Pinpoint the cell where the given text exists, returning its (X, Y) midpoint coordinate. 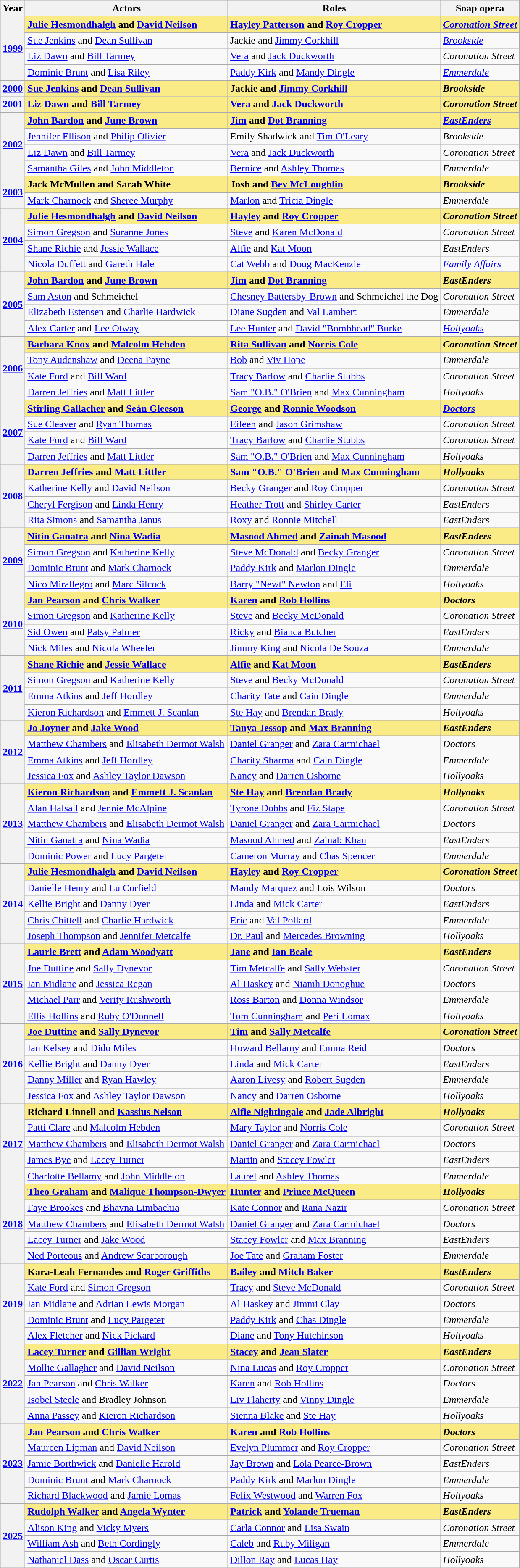
2019 (13, 1304)
Theo Graham and Malique Thompson-Dwyer (127, 1192)
Tracy and Steve McDonald (334, 1288)
Stacey Fowler and Max Branning (334, 1240)
Dominic Brunt and Lucy Pargeter (127, 1320)
Felix Westwood and Warren Fox (334, 1496)
Stirling Gallacher and Seán Gleeson (127, 408)
Michael Parr and Verity Rushworth (127, 1000)
Nick Miles and Nicola Wheeler (127, 648)
Nathaniel Dass and Oscar Curtis (127, 1560)
Bailey and Mitch Baker (334, 1272)
Year (13, 8)
Cat Webb and Doug MacKenzie (334, 264)
Elizabeth Estensen and Charlie Hardwick (127, 312)
Maureen Lipman and David Neilson (127, 1447)
Kate Ford and Simon Gregson (127, 1288)
Masood Ahmed and Zainab Khan (334, 840)
Danielle Henry and Lu Corfield (127, 888)
Stacey and Jean Slater (334, 1352)
Laurie Brett and Adam Woodyatt (127, 952)
Ian Midlane and Jessica Regan (127, 984)
Charlotte Bellamy and John Middleton (127, 1176)
Barbara Knox and Malcolm Hebden (127, 344)
Samantha Giles and John Middleton (127, 168)
2004 (13, 240)
Ross Barton and Donna Windsor (334, 1000)
Caleb and Ruby Miligan (334, 1544)
Richard Linnell and Kassius Nelson (127, 1112)
Joseph Thompson and Jennifer Metcalfe (127, 936)
Richard Blackwood and Jamie Lomas (127, 1496)
Eric and Val Pollard (334, 920)
Faye Brookes and Bhavna Limbachia (127, 1208)
Dominic Brunt and Lisa Riley (127, 72)
2014 (13, 904)
2018 (13, 1223)
2005 (13, 304)
Ian Kelsey and Dido Miles (127, 1048)
Cameron Murray and Chas Spencer (334, 856)
George and Ronnie Woodson (334, 408)
Alex Fletcher and Nick Pickard (127, 1336)
2009 (13, 560)
Soap opera (480, 8)
Alex Carter and Lee Otway (127, 328)
Al Haskey and Niamh Donoghue (334, 984)
Jo Joyner and Jake Wood (127, 728)
Al Haskey and Jimmi Clay (334, 1304)
Lacey Turner and Jake Wood (127, 1240)
Masood Ahmed and Zainab Masood (334, 536)
Nicola Duffett and Gareth Hale (127, 264)
2015 (13, 984)
Katherine Kelly and David Neilson (127, 488)
Mandy Marquez and Lois Wilson (334, 888)
Nico Mirallegro and Marc Silcock (127, 584)
2023 (13, 1463)
Chesney Battersby-Brown and Schmeichel the Dog (334, 296)
Bernice and Ashley Thomas (334, 168)
Jimmy King and Nicola De Souza (334, 648)
Eileen and Jason Grimshaw (334, 424)
Dillon Ray and Lucas Hay (334, 1560)
Mark Charnock and Sheree Murphy (127, 200)
Paddy Kirk and Chas Dingle (334, 1320)
Hayley Patterson and Roy Cropper (334, 24)
Isobel Steele and Bradley Johnson (127, 1400)
Lacey Turner and Gillian Wright (127, 1352)
Alan Halsall and Jennie McAlpine (127, 808)
Aaron Livesy and Robert Sugden (334, 1080)
2008 (13, 496)
Sam Aston and Schmeichel (127, 296)
Anna Passey and Kieron Richardson (127, 1415)
Bob and Viv Hope (334, 360)
Laurel and Ashley Thomas (334, 1176)
Tony Audenshaw and Deena Payne (127, 360)
William Ash and Beth Cordingly (127, 1544)
Carla Connor and Lisa Swain (334, 1528)
James Bye and Lacey Turner (127, 1160)
Alfie Nightingale and Jade Albright (334, 1112)
2017 (13, 1144)
2013 (13, 824)
Tyrone Dobbs and Fiz Stape (334, 808)
Family Affairs (480, 264)
Martin and Stacey Fowler (334, 1160)
Sue Cleaver and Ryan Thomas (127, 424)
2003 (13, 192)
Alison King and Vicky Myers (127, 1528)
Heather Trott and Shirley Carter (334, 504)
Roxy and Ronnie Mitchell (334, 520)
Diane Sugden and Val Lambert (334, 312)
Simon Gregson and Suranne Jones (127, 232)
Howard Bellamy and Emma Reid (334, 1048)
Jane and Ian Beale (334, 952)
Jamie Borthwick and Danielle Harold (127, 1463)
Ellis Hollins and Ruby O'Donnell (127, 1016)
2001 (13, 104)
Ian Midlane and Adrian Lewis Morgan (127, 1304)
Roles (334, 8)
Danny Miller and Ryan Hawley (127, 1080)
Sienna Blake and Ste Hay (334, 1415)
Becky Granger and Roy Cropper (334, 488)
Charity Sharma and Cain Dingle (334, 760)
Sid Owen and Patsy Palmer (127, 632)
Mollie Gallagher and David Neilson (127, 1368)
Nina Lucas and Roy Cropper (334, 1368)
Josh and Bev McLoughlin (334, 184)
Kate Connor and Rana Nazir (334, 1208)
2022 (13, 1384)
Steve McDonald and Becky Granger (334, 552)
Kara-Leah Fernandes and Roger Griffiths (127, 1272)
Paddy Kirk and Mandy Dingle (334, 72)
2006 (13, 368)
Chris Chittell and Charlie Hardwick (127, 920)
Actors (127, 8)
Hunter and Prince McQueen (334, 1192)
2012 (13, 752)
Mary Taylor and Norris Cole (334, 1128)
Joe Tate and Graham Foster (334, 1256)
2016 (13, 1064)
Patti Clare and Malcolm Hebden (127, 1128)
1999 (13, 48)
2000 (13, 88)
Rita Sullivan and Norris Cole (334, 344)
Evelyn Plummer and Roy Cropper (334, 1447)
Cheryl Fergison and Linda Henry (127, 504)
Barry "Newt" Newton and Eli (334, 584)
Dr. Paul and Mercedes Browning (334, 936)
2011 (13, 688)
Ned Porteous and Andrew Scarborough (127, 1256)
2025 (13, 1536)
Tanya Jessop and Max Branning (334, 728)
Marlon and Tricia Dingle (334, 200)
Jack McMullen and Sarah White (127, 184)
2007 (13, 432)
Charity Tate and Cain Dingle (334, 696)
Emily Shadwick and Tim O'Leary (334, 136)
Patrick and Yolande Trueman (334, 1512)
Jay Brown and Lola Pearce-Brown (334, 1463)
Jennifer Ellison and Philip Olivier (127, 136)
Steve and Karen McDonald (334, 232)
Liv Flaherty and Vinny Dingle (334, 1400)
2002 (13, 144)
Ricky and Bianca Butcher (334, 632)
Tim Metcalfe and Sally Webster (334, 968)
Tim and Sally Metcalfe (334, 1032)
Rita Simons and Samantha Janus (127, 520)
Lee Hunter and David "Bombhead" Burke (334, 328)
Diane and Tony Hutchinson (334, 1336)
Rudolph Walker and Angela Wynter (127, 1512)
Tom Cunningham and Peri Lomax (334, 1016)
Dominic Power and Lucy Pargeter (127, 856)
2010 (13, 624)
